Return (x, y) of the center of cell containing provided text 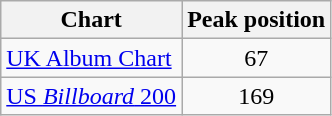
UK Album Chart (92, 58)
67 (256, 58)
Chart (92, 20)
US Billboard 200 (92, 96)
Peak position (256, 20)
169 (256, 96)
